Return [X, Y] of the center of cell containing provided text 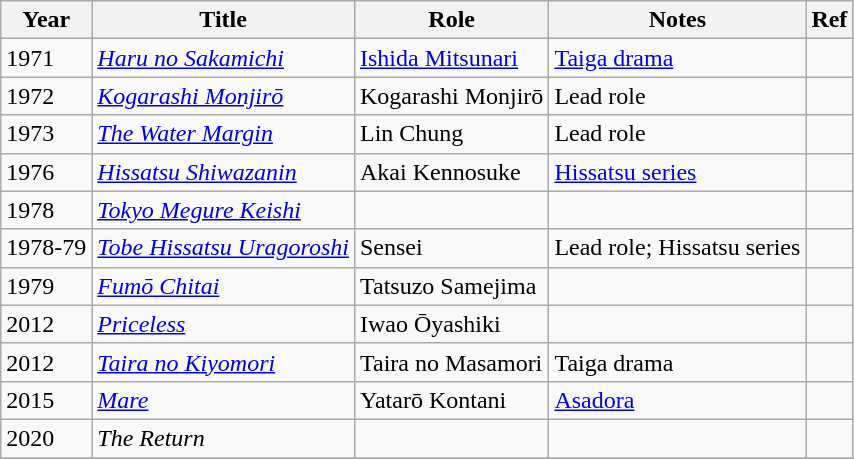
The Water Margin [224, 134]
2020 [46, 438]
1976 [46, 172]
1978-79 [46, 248]
Yatarō Kontani [451, 400]
Priceless [224, 324]
Taira no Masamori [451, 362]
Hissatsu series [678, 172]
1972 [46, 96]
Fumō Chitai [224, 286]
Taira no Kiyomori [224, 362]
1973 [46, 134]
Year [46, 20]
Mare [224, 400]
Hissatsu Shiwazanin [224, 172]
Notes [678, 20]
Lin Chung [451, 134]
Akai Kennosuke [451, 172]
Ref [830, 20]
1971 [46, 58]
Iwao Ōyashiki [451, 324]
Asadora [678, 400]
Sensei [451, 248]
Tatsuzo Samejima [451, 286]
Tokyo Megure Keishi [224, 210]
Title [224, 20]
1979 [46, 286]
Role [451, 20]
Haru no Sakamichi [224, 58]
2015 [46, 400]
Lead role; Hissatsu series [678, 248]
Tobe Hissatsu Uragoroshi [224, 248]
Ishida Mitsunari [451, 58]
1978 [46, 210]
The Return [224, 438]
